Extract the (x, y) coordinate from the center of the cell holding the provided text.  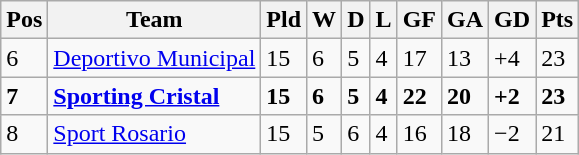
+4 (512, 58)
Sport Rosario (154, 134)
20 (466, 96)
18 (466, 134)
−2 (512, 134)
+2 (512, 96)
7 (24, 96)
L (384, 20)
Pts (558, 20)
Pld (284, 20)
Sporting Cristal (154, 96)
8 (24, 134)
21 (558, 134)
16 (419, 134)
13 (466, 58)
17 (419, 58)
D (356, 20)
GF (419, 20)
GD (512, 20)
Team (154, 20)
GA (466, 20)
Deportivo Municipal (154, 58)
Pos (24, 20)
W (324, 20)
22 (419, 96)
